Find where the given text appears and provide that cell's center as (x, y) coordinate. 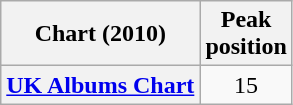
15 (246, 85)
UK Albums Chart (100, 85)
Chart (2010) (100, 34)
Peakposition (246, 34)
